Locate the cell with the specified text and output its (x, y) center coordinate. 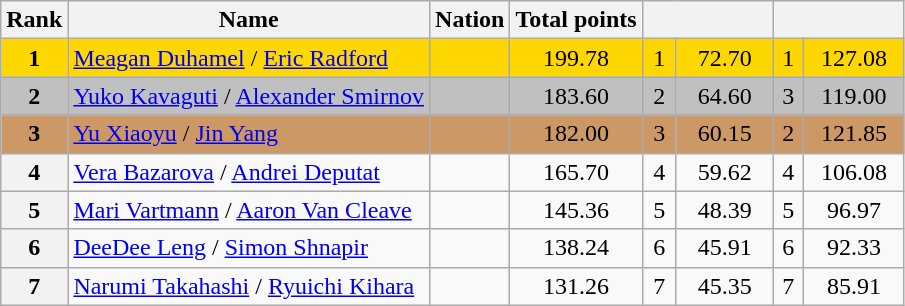
106.08 (854, 172)
121.85 (854, 134)
60.15 (724, 134)
Yuko Kavaguti / Alexander Smirnov (249, 96)
72.70 (724, 58)
59.62 (724, 172)
Vera Bazarova / Andrei Deputat (249, 172)
131.26 (576, 286)
92.33 (854, 248)
199.78 (576, 58)
127.08 (854, 58)
138.24 (576, 248)
96.97 (854, 210)
45.91 (724, 248)
Mari Vartmann / Aaron Van Cleave (249, 210)
45.35 (724, 286)
145.36 (576, 210)
Rank (34, 20)
183.60 (576, 96)
182.00 (576, 134)
165.70 (576, 172)
85.91 (854, 286)
Total points (576, 20)
DeeDee Leng / Simon Shnapir (249, 248)
Yu Xiaoyu / Jin Yang (249, 134)
Name (249, 20)
48.39 (724, 210)
119.00 (854, 96)
Narumi Takahashi / Ryuichi Kihara (249, 286)
Meagan Duhamel / Eric Radford (249, 58)
Nation (470, 20)
64.60 (724, 96)
